From the cell containing the given text, extract its center point as (x, y) coordinate. 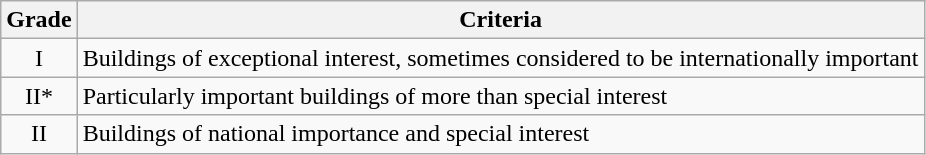
Grade (39, 20)
Buildings of national importance and special interest (500, 134)
II* (39, 96)
Buildings of exceptional interest, sometimes considered to be internationally important (500, 58)
I (39, 58)
Particularly important buildings of more than special interest (500, 96)
Criteria (500, 20)
II (39, 134)
